Extract the [X, Y] coordinate from the center of the cell holding the provided text.  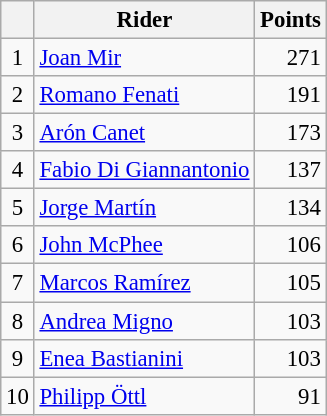
Points [290, 20]
106 [290, 245]
10 [18, 396]
134 [290, 208]
9 [18, 358]
Philipp Öttl [144, 396]
191 [290, 95]
Arón Canet [144, 133]
7 [18, 283]
91 [290, 396]
6 [18, 245]
Andrea Migno [144, 321]
105 [290, 283]
2 [18, 95]
271 [290, 58]
Fabio Di Giannantonio [144, 170]
John McPhee [144, 245]
137 [290, 170]
Joan Mir [144, 58]
Enea Bastianini [144, 358]
Romano Fenati [144, 95]
1 [18, 58]
Jorge Martín [144, 208]
Rider [144, 20]
5 [18, 208]
Marcos Ramírez [144, 283]
4 [18, 170]
3 [18, 133]
173 [290, 133]
8 [18, 321]
